Detect which cell encompasses the target text, then output its (x, y) center coordinate. 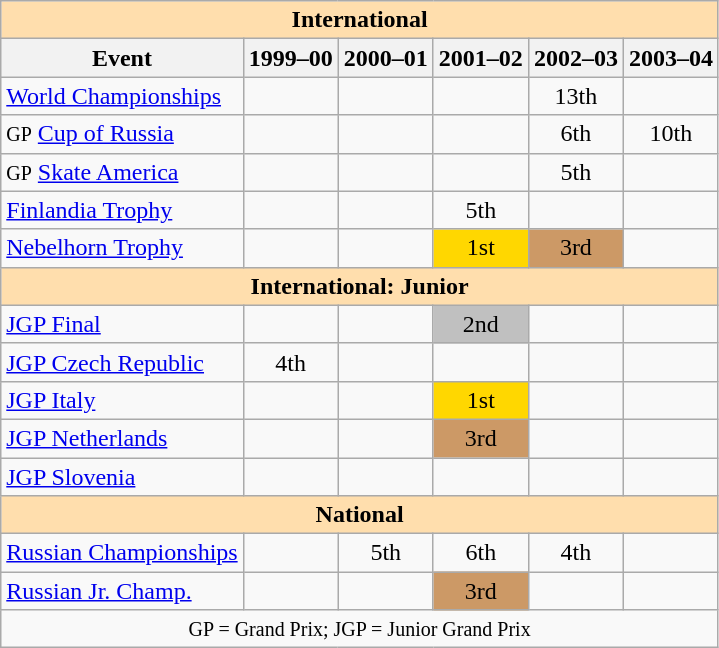
1999–00 (290, 58)
Finlandia Trophy (122, 210)
Event (122, 58)
2002–03 (576, 58)
GP Cup of Russia (122, 134)
2000–01 (386, 58)
2001–02 (480, 58)
GP = Grand Prix; JGP = Junior Grand Prix (360, 629)
Russian Jr. Champ. (122, 591)
2003–04 (670, 58)
JGP Italy (122, 400)
Russian Championships (122, 553)
JGP Slovenia (122, 477)
13th (576, 96)
World Championships (122, 96)
Nebelhorn Trophy (122, 248)
JGP Czech Republic (122, 362)
National (360, 515)
GP Skate America (122, 172)
JGP Netherlands (122, 438)
International (360, 20)
International: Junior (360, 286)
2nd (480, 324)
10th (670, 134)
JGP Final (122, 324)
